Provide the (X, Y) coordinate of the cell's center where the given text is located.  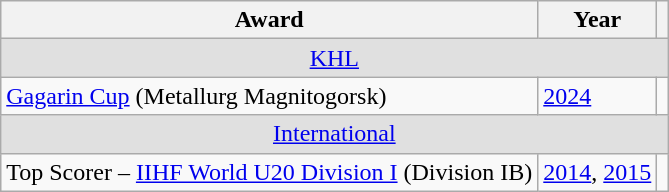
International (334, 134)
Top Scorer – IIHF World U20 Division I (Division IB) (270, 172)
Award (270, 20)
KHL (334, 58)
Year (598, 20)
2014, 2015 (598, 172)
Gagarin Cup (Metallurg Magnitogorsk) (270, 96)
2024 (598, 96)
